Detect which cell encompasses the target text, then output its (x, y) center coordinate. 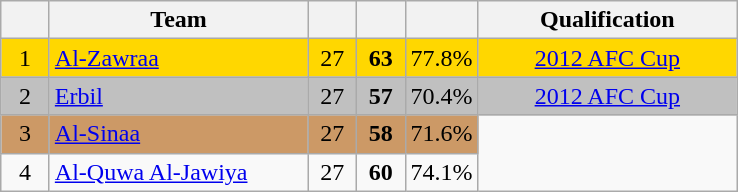
63 (380, 58)
4 (26, 172)
58 (380, 134)
70.4% (442, 96)
Al-Zawraa (178, 58)
77.8% (442, 58)
Erbil (178, 96)
Qualification (608, 20)
57 (380, 96)
74.1% (442, 172)
1 (26, 58)
Al-Quwa Al-Jawiya (178, 172)
Team (178, 20)
60 (380, 172)
71.6% (442, 134)
2 (26, 96)
Al-Sinaa (178, 134)
3 (26, 134)
